For the text-containing cell, return its midpoint in (x, y) coordinate format. 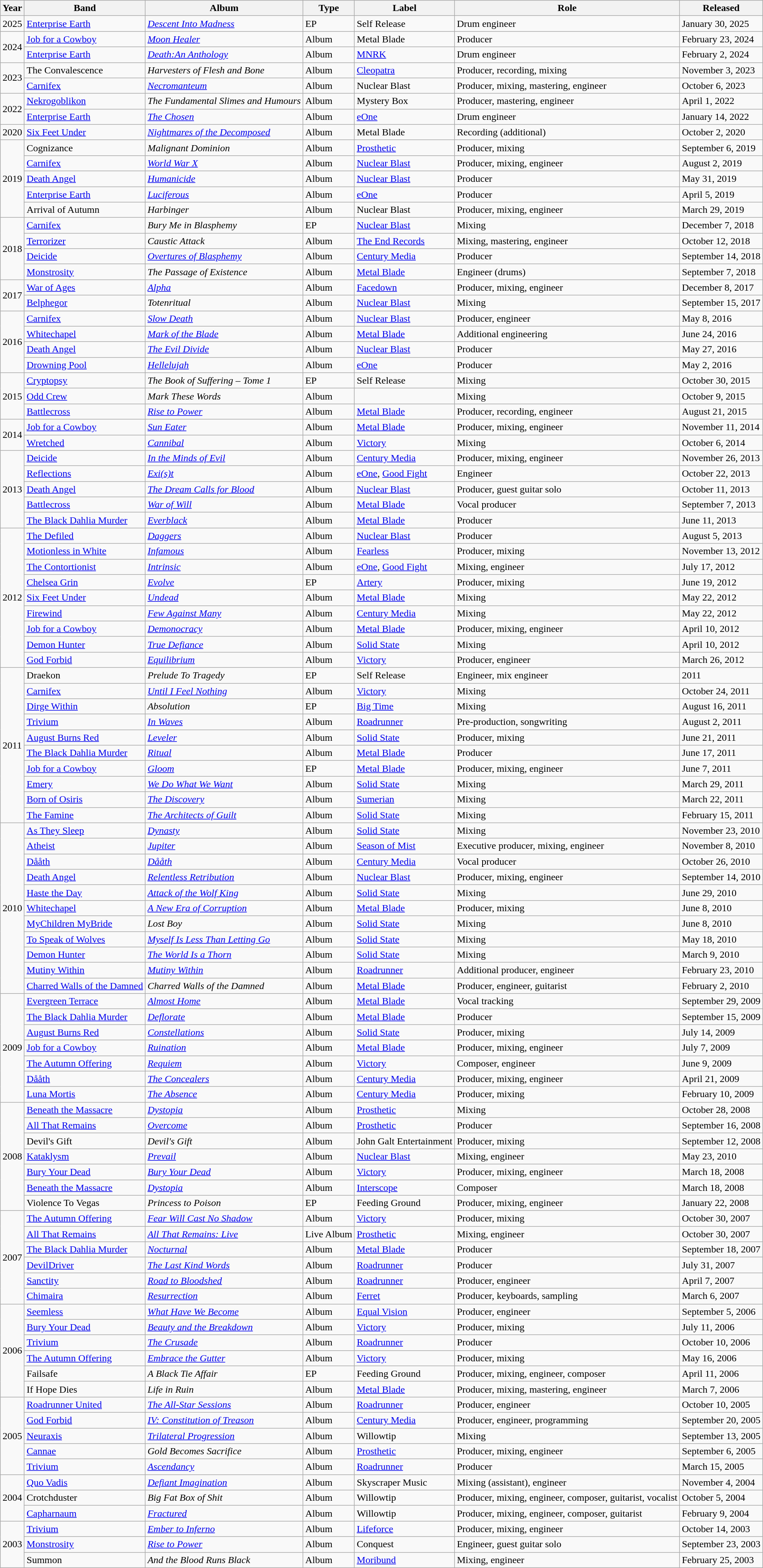
Conquest (405, 1544)
September 23, 2003 (721, 1544)
Drowning Pool (85, 365)
Harvesters of Flesh and Bone (224, 70)
July 7, 2009 (721, 1048)
The World Is a Thorn (224, 955)
October 11, 2013 (721, 489)
Vocal tracking (567, 1001)
September 29, 2009 (721, 1001)
Violence To Vegas (85, 1203)
Evergreen Terrace (85, 1001)
Mystery Box (405, 101)
2024 (12, 47)
Relentless Retribution (224, 877)
2019 (12, 179)
Prevail (224, 1156)
Producer, mastering, engineer (567, 101)
March 7, 2006 (721, 1389)
Role (567, 8)
Interscope (405, 1188)
Haste the Day (85, 892)
Myself Is Less Than Letting Go (224, 939)
Chelsea Grin (85, 582)
Life in Ruin (224, 1389)
November 4, 2004 (721, 1482)
Producer, engineer, guitarist (567, 986)
October 9, 2015 (721, 396)
September 6, 2005 (721, 1451)
Producer, engineer, programming (567, 1420)
Necromanteum (224, 86)
April 7, 2007 (721, 1281)
Draekon (85, 675)
Lost Boy (224, 923)
Jupiter (224, 846)
Totenritual (224, 303)
Death:An Anthology (224, 55)
2004 (12, 1498)
December 8, 2017 (721, 287)
Deflorate (224, 1017)
Capharnaum (85, 1513)
The Fundamental Slimes and Humours (224, 101)
June 24, 2016 (721, 334)
Released (721, 8)
Overcome (224, 1125)
John Galt Entertainment (405, 1141)
Composer, engineer (567, 1063)
Trilateral Progression (224, 1435)
September 7, 2018 (721, 272)
February 23, 2010 (721, 970)
A New Era of Corruption (224, 908)
Mixing, mastering, engineer (567, 241)
September 14, 2010 (721, 877)
Moribund (405, 1560)
2008 (12, 1156)
Slow Death (224, 318)
September 15, 2017 (721, 303)
Gloom (224, 769)
June 9, 2009 (721, 1063)
Failsafe (85, 1374)
December 7, 2018 (721, 225)
Cognizance (85, 148)
2006 (12, 1350)
Almost Home (224, 1001)
October 30, 2015 (721, 380)
Summon (85, 1560)
September 7, 2013 (721, 505)
Type (329, 8)
The Passage of Existence (224, 272)
The Defiled (85, 536)
And the Blood Runs Black (224, 1560)
February 2, 2010 (721, 986)
Kataklysm (85, 1156)
September 12, 2008 (721, 1141)
October 5, 2004 (721, 1498)
July 17, 2012 (721, 567)
The Dream Calls for Blood (224, 489)
Additional engineering (567, 334)
Season of Mist (405, 846)
The Contortionist (85, 567)
Bury Me in Blasphemy (224, 225)
Nekrogoblikon (85, 101)
August 21, 2015 (721, 411)
October 6, 2023 (721, 86)
2020 (12, 132)
Fractured (224, 1513)
June 19, 2012 (721, 582)
Producer, mixing, engineer, composer (567, 1374)
February 9, 2004 (721, 1513)
May 16, 2006 (721, 1358)
War of Will (224, 505)
Motionless in White (85, 551)
IV: Constitution of Treason (224, 1420)
Quo Vadis (85, 1482)
Everblack (224, 520)
2022 (12, 109)
May 27, 2016 (721, 349)
March 15, 2005 (721, 1467)
Nocturnal (224, 1250)
June 21, 2011 (721, 738)
Facedown (405, 287)
Demonocracy (224, 629)
Absolution (224, 707)
What Have We Become (224, 1312)
May 31, 2019 (721, 179)
Engineer (drums) (567, 272)
Emery (85, 784)
Luna Mortis (85, 1094)
The Discovery (224, 799)
Moon Healer (224, 39)
MNRK (405, 55)
The Architects of Guilt (224, 815)
Requiem (224, 1063)
Undead (224, 598)
Band (85, 8)
November 8, 2010 (721, 846)
Infamous (224, 551)
Composer (567, 1188)
Terrorizer (85, 241)
November 11, 2014 (721, 427)
Producer, mixing, engineer, composer, guitarist, vocalist (567, 1498)
September 16, 2008 (721, 1125)
August 5, 2013 (721, 536)
May 18, 2010 (721, 939)
Recording (additional) (567, 132)
Ferret (405, 1296)
Skyscraper Music (405, 1482)
2016 (12, 342)
August 16, 2011 (721, 707)
Cleopatra (405, 70)
DevilDriver (85, 1265)
War of Ages (85, 287)
Equilibrium (224, 660)
Prelude To Tragedy (224, 675)
June 17, 2011 (721, 753)
March 9, 2010 (721, 955)
March 29, 2019 (721, 210)
2010 (12, 908)
Embrace the Gutter (224, 1358)
The Crusade (224, 1343)
Mark These Words (224, 396)
Year (12, 8)
Nightmares of the Decomposed (224, 132)
November 23, 2010 (721, 830)
Fear Will Cast No Shadow (224, 1219)
Malignant Dominion (224, 148)
True Defiance (224, 644)
Cryptopsy (85, 380)
May 8, 2016 (721, 318)
Wretched (85, 442)
All That Remains: Live (224, 1234)
Dirge Within (85, 707)
2005 (12, 1435)
2017 (12, 295)
2018 (12, 249)
August 2, 2019 (721, 163)
Arrival of Autumn (85, 210)
March 6, 2007 (721, 1296)
November 13, 2012 (721, 551)
As They Sleep (85, 830)
2003 (12, 1544)
Caustic Attack (224, 241)
Producer, keyboards, sampling (567, 1296)
July 31, 2007 (721, 1265)
June 7, 2011 (721, 769)
Executive producer, mixing, engineer (567, 846)
Engineer, mix engineer (567, 675)
Mixing (assistant), engineer (567, 1482)
September 20, 2005 (721, 1420)
February 23, 2024 (721, 39)
Attack of the Wolf King (224, 892)
March 26, 2012 (721, 660)
Sumerian (405, 799)
Few Against Many (224, 613)
Hellelujah (224, 365)
February 15, 2011 (721, 815)
July 14, 2009 (721, 1032)
August 2, 2011 (721, 722)
2007 (12, 1257)
January 22, 2008 (721, 1203)
The Book of Suffering – Tome 1 (224, 380)
Cannibal (224, 442)
September 14, 2018 (721, 256)
Big Fat Box of Shit (224, 1498)
In Waves (224, 722)
The Convalescence (85, 70)
Sanctity (85, 1281)
Harbinger (224, 210)
October 12, 2018 (721, 241)
Producer, recording, mixing (567, 70)
Fearless (405, 551)
Pre-production, songwriting (567, 722)
Exi(s)t (224, 474)
November 26, 2013 (721, 458)
February 25, 2003 (721, 1560)
Ascendancy (224, 1467)
Neuraxis (85, 1435)
April 21, 2009 (721, 1079)
Sun Eater (224, 427)
The Famine (85, 815)
October 22, 2013 (721, 474)
September 18, 2007 (721, 1250)
Chimaira (85, 1296)
The All-Star Sessions (224, 1405)
Road to Bloodshed (224, 1281)
September 5, 2006 (721, 1312)
The Chosen (224, 117)
Equal Vision (405, 1312)
September 6, 2019 (721, 148)
2012 (12, 598)
Resurrection (224, 1296)
Humanicide (224, 179)
Ruination (224, 1048)
September 15, 2009 (721, 1017)
November 3, 2023 (721, 70)
February 10, 2009 (721, 1094)
April 1, 2022 (721, 101)
Daggers (224, 536)
January 14, 2022 (721, 117)
Ember to Inferno (224, 1529)
Lifeforce (405, 1529)
To Speak of Wolves (85, 939)
Overtures of Blasphemy (224, 256)
October 10, 2005 (721, 1405)
October 14, 2003 (721, 1529)
Defiant Imagination (224, 1482)
Intrinsic (224, 567)
October 10, 2006 (721, 1343)
In the Minds of Evil (224, 458)
Luciferous (224, 194)
MyChildren MyBride (85, 923)
Constellations (224, 1032)
Producer, mixing, engineer, composer, guitarist (567, 1513)
Seemless (85, 1312)
June 29, 2010 (721, 892)
Atheist (85, 846)
October 28, 2008 (721, 1110)
Princess to Poison (224, 1203)
2015 (12, 396)
Engineer, guest guitar solo (567, 1544)
Belphegor (85, 303)
Cannae (85, 1451)
April 11, 2006 (721, 1374)
The End Records (405, 241)
Firewind (85, 613)
Evolve (224, 582)
2014 (12, 435)
October 24, 2011 (721, 691)
Leveler (224, 738)
Beauty and the Breakdown (224, 1327)
Until I Feel Nothing (224, 691)
Engineer (567, 474)
October 6, 2014 (721, 442)
June 11, 2013 (721, 520)
May 2, 2016 (721, 365)
Descent Into Madness (224, 24)
Alpha (224, 287)
Producer, guest guitar solo (567, 489)
October 26, 2010 (721, 861)
The Absence (224, 1094)
2023 (12, 78)
Producer, recording, engineer (567, 411)
July 11, 2006 (721, 1327)
Born of Osiris (85, 799)
Dynasty (224, 830)
Roadrunner United (85, 1405)
Mark of the Blade (224, 334)
September 13, 2005 (721, 1435)
The Evil Divide (224, 349)
March 22, 2011 (721, 799)
Odd Crew (85, 396)
Live Album (329, 1234)
Reflections (85, 474)
October 2, 2020 (721, 132)
If Hope Dies (85, 1389)
Crotchduster (85, 1498)
Additional producer, engineer (567, 970)
Big Time (405, 707)
Artery (405, 582)
World War X (224, 163)
The Last Kind Words (224, 1265)
March 29, 2011 (721, 784)
2009 (12, 1048)
Label (405, 8)
The Concealers (224, 1079)
2025 (12, 24)
A Black Tie Affair (224, 1374)
January 30, 2025 (721, 24)
April 5, 2019 (721, 194)
We Do What We Want (224, 784)
Gold Becomes Sacrifice (224, 1451)
Ritual (224, 753)
2013 (12, 489)
February 2, 2024 (721, 55)
May 23, 2010 (721, 1156)
